Extract the [x, y] coordinate from the center of the cell holding the provided text.  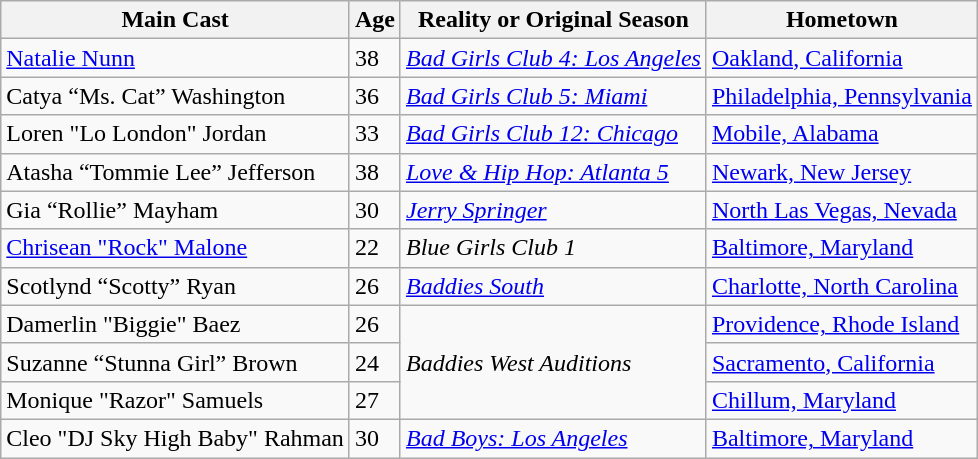
Mobile, Alabama [842, 134]
Hometown [842, 20]
Bad Girls Club 4: Los Angeles [553, 58]
Chrisean "Rock" Malone [176, 248]
Charlotte, North Carolina [842, 286]
Reality or Original Season [553, 20]
Atasha “Tommie Lee” Jefferson [176, 172]
Newark, New Jersey [842, 172]
36 [374, 96]
Philadelphia, Pennsylvania [842, 96]
22 [374, 248]
Chillum, Maryland [842, 400]
Bad Girls Club 5: Miami [553, 96]
Blue Girls Club 1 [553, 248]
Baddies South [553, 286]
Damerlin "Biggie" Baez [176, 324]
Providence, Rhode Island [842, 324]
Catya “Ms. Cat” Washington [176, 96]
27 [374, 400]
Monique "Razor" Samuels [176, 400]
Age [374, 20]
Scotlynd “Scotty” Ryan [176, 286]
Jerry Springer [553, 210]
North Las Vegas, Nevada [842, 210]
Cleo "DJ Sky High Baby" Rahman [176, 438]
Main Cast [176, 20]
Bad Girls Club 12: Chicago [553, 134]
Natalie Nunn [176, 58]
Loren "Lo London" Jordan [176, 134]
Sacramento, California [842, 362]
Baddies West Auditions [553, 362]
Bad Boys: Los Angeles [553, 438]
Gia “Rollie” Mayham [176, 210]
Oakland, California [842, 58]
Love & Hip Hop: Atlanta 5 [553, 172]
Suzanne “Stunna Girl” Brown [176, 362]
24 [374, 362]
33 [374, 134]
